Pinpoint the cell where the given text exists, returning its [x, y] midpoint coordinate. 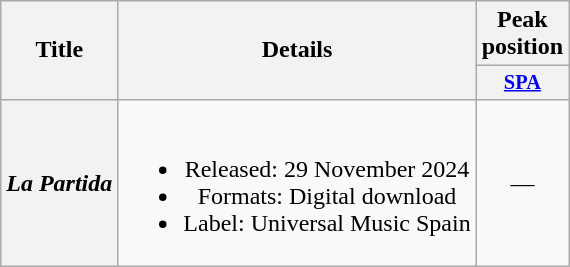
Title [60, 50]
Details [297, 50]
— [522, 182]
La Partida [60, 182]
Released: 29 November 2024Formats: Digital downloadLabel: Universal Music Spain [297, 182]
SPA [522, 83]
Peak position [522, 34]
